Extract the [x, y] coordinate from the center of the cell holding the provided text.  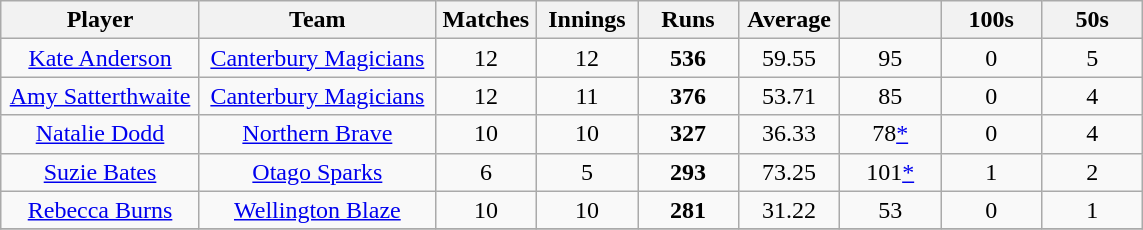
2 [1092, 172]
376 [688, 96]
101* [890, 172]
Average [790, 20]
85 [890, 96]
Team [317, 20]
Rebecca Burns [100, 210]
53 [890, 210]
78* [890, 134]
73.25 [790, 172]
327 [688, 134]
50s [1092, 20]
53.71 [790, 96]
Innings [586, 20]
95 [890, 58]
59.55 [790, 58]
31.22 [790, 210]
Kate Anderson [100, 58]
Otago Sparks [317, 172]
Runs [688, 20]
100s [992, 20]
Natalie Dodd [100, 134]
Amy Satterthwaite [100, 96]
36.33 [790, 134]
11 [586, 96]
281 [688, 210]
6 [486, 172]
Wellington Blaze [317, 210]
536 [688, 58]
293 [688, 172]
Player [100, 20]
Matches [486, 20]
Northern Brave [317, 134]
Suzie Bates [100, 172]
